Extract the (x, y) coordinate from the center of the cell holding the provided text.  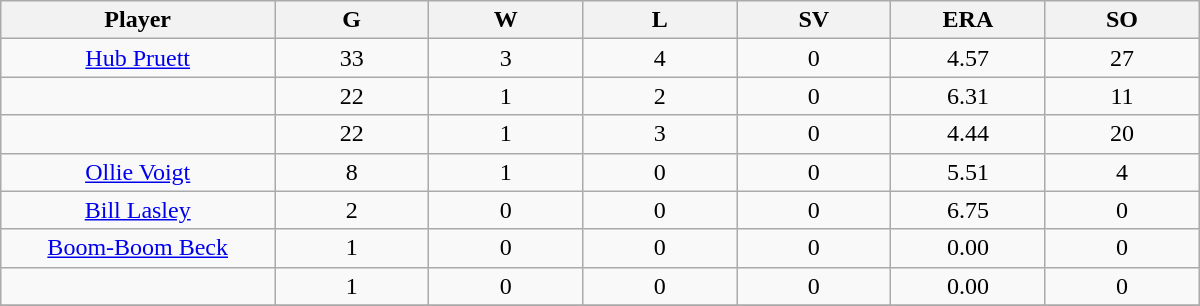
ERA (968, 20)
Boom-Boom Beck (138, 248)
SO (1122, 20)
6.75 (968, 210)
SV (814, 20)
20 (1122, 134)
L (660, 20)
4.44 (968, 134)
Ollie Voigt (138, 172)
Hub Pruett (138, 58)
33 (352, 58)
11 (1122, 96)
4.57 (968, 58)
W (506, 20)
G (352, 20)
Player (138, 20)
Bill Lasley (138, 210)
6.31 (968, 96)
8 (352, 172)
27 (1122, 58)
5.51 (968, 172)
